Pinpoint the cell where the given text exists, returning its (X, Y) midpoint coordinate. 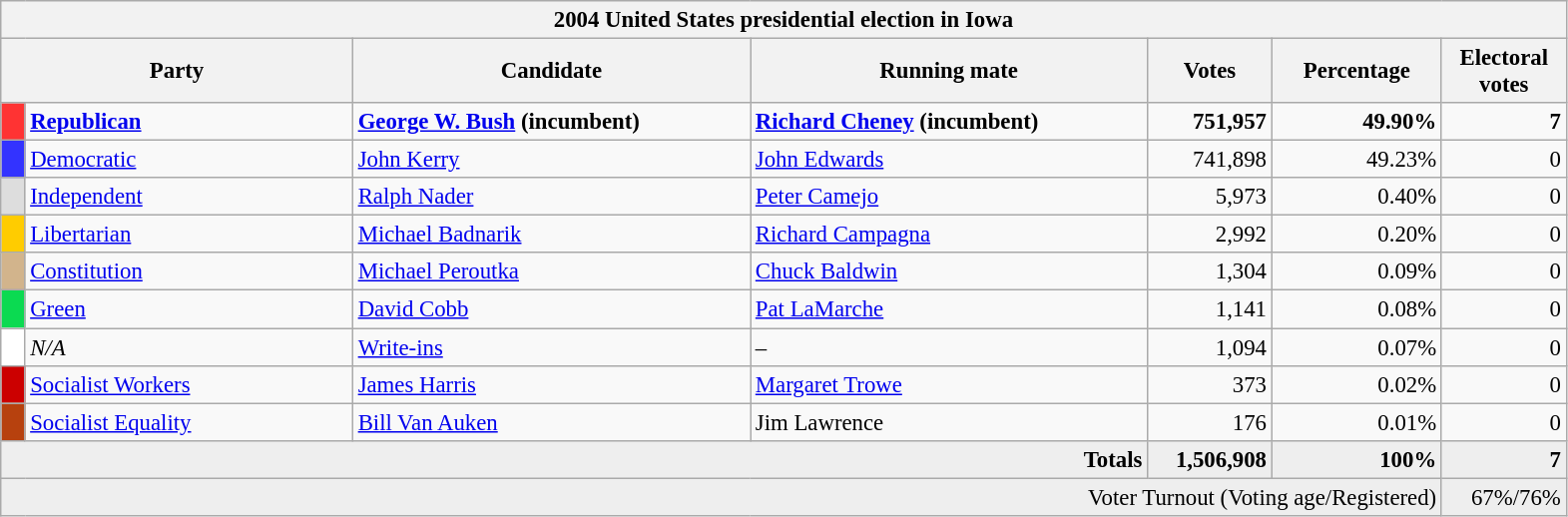
1,506,908 (1210, 459)
Jim Lawrence (949, 422)
Votes (1210, 72)
Richard Campagna (949, 235)
741,898 (1210, 160)
George W. Bush (incumbent) (551, 122)
Bill Van Auken (551, 422)
Margaret Trowe (949, 384)
Michael Badnarik (551, 235)
Constitution (189, 272)
Chuck Baldwin (949, 272)
100% (1356, 459)
Green (189, 309)
1,141 (1210, 309)
0.09% (1356, 272)
49.90% (1356, 122)
Republican (189, 122)
751,957 (1210, 122)
Independent (189, 197)
Peter Camejo (949, 197)
0.20% (1356, 235)
0.08% (1356, 309)
Michael Peroutka (551, 272)
5,973 (1210, 197)
Write-ins (551, 347)
2004 United States presidential election in Iowa (784, 20)
James Harris (551, 384)
1,304 (1210, 272)
373 (1210, 384)
Running mate (949, 72)
176 (1210, 422)
Party (178, 72)
David Cobb (551, 309)
0.40% (1356, 197)
John Kerry (551, 160)
Ralph Nader (551, 197)
67%/76% (1503, 497)
Democratic (189, 160)
Libertarian (189, 235)
Candidate (551, 72)
Voter Turnout (Voting age/Registered) (722, 497)
N/A (189, 347)
Socialist Workers (189, 384)
John Edwards (949, 160)
Socialist Equality (189, 422)
Totals (575, 459)
0.02% (1356, 384)
Percentage (1356, 72)
Pat LaMarche (949, 309)
– (949, 347)
Richard Cheney (incumbent) (949, 122)
49.23% (1356, 160)
0.01% (1356, 422)
2,992 (1210, 235)
0.07% (1356, 347)
1,094 (1210, 347)
Electoral votes (1503, 72)
